Find where the given text appears and provide that cell's center as (X, Y) coordinate. 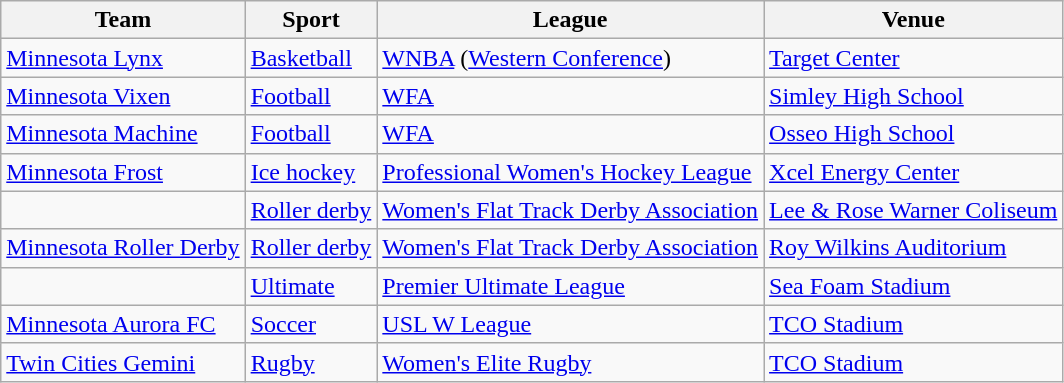
Roy Wilkins Auditorium (914, 248)
Target Center (914, 58)
Minnesota Roller Derby (123, 248)
Twin Cities Gemini (123, 362)
Lee & Rose Warner Coliseum (914, 210)
Minnesota Lynx (123, 58)
Professional Women's Hockey League (570, 172)
Minnesota Frost (123, 172)
Sport (311, 20)
Minnesota Vixen (123, 96)
Venue (914, 20)
USL W League (570, 324)
WNBA (Western Conference) (570, 58)
Simley High School (914, 96)
Minnesota Aurora FC (123, 324)
Soccer (311, 324)
Ultimate (311, 286)
Women's Elite Rugby (570, 362)
Sea Foam Stadium (914, 286)
League (570, 20)
Basketball (311, 58)
Team (123, 20)
Osseo High School (914, 134)
Ice hockey (311, 172)
Premier Ultimate League (570, 286)
Xcel Energy Center (914, 172)
Minnesota Machine (123, 134)
Rugby (311, 362)
